Return [x, y] of the center of cell containing provided text 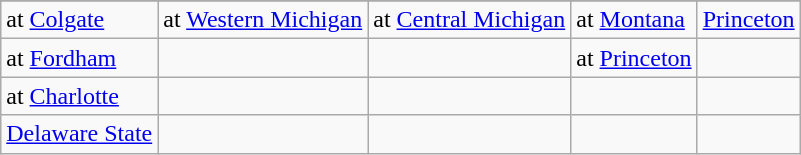
at Western Michigan [263, 20]
at Montana [634, 20]
Princeton [748, 20]
at Colgate [80, 20]
at Central Michigan [470, 20]
Delaware State [80, 134]
at Charlotte [80, 96]
at Fordham [80, 58]
at Princeton [634, 58]
